Output the [X, Y] coordinate of the center of the cell containing the given text.  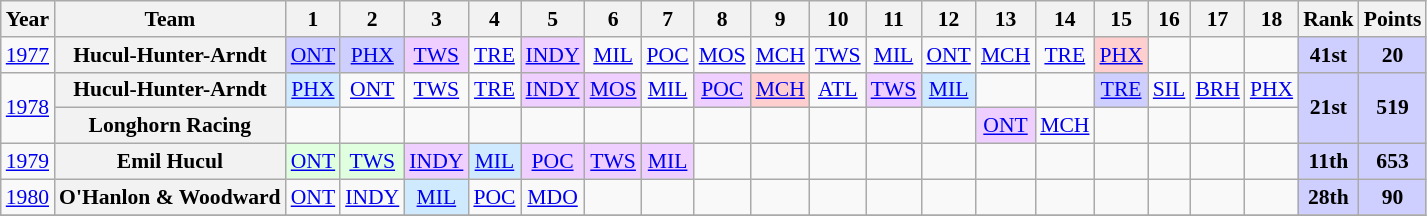
1978 [28, 108]
1 [313, 19]
8 [722, 19]
1979 [28, 162]
11 [894, 19]
Emil Hucul [170, 162]
28th [1328, 197]
12 [948, 19]
Points [1393, 19]
Rank [1328, 19]
21st [1328, 108]
11th [1328, 162]
7 [668, 19]
41st [1328, 55]
Year [28, 19]
MDO [553, 197]
18 [1272, 19]
519 [1393, 108]
SIL [1170, 90]
1980 [28, 197]
4 [494, 19]
O'Hanlon & Woodward [170, 197]
3 [436, 19]
653 [1393, 162]
Team [170, 19]
90 [1393, 197]
10 [838, 19]
9 [780, 19]
1977 [28, 55]
14 [1064, 19]
Longhorn Racing [170, 126]
ATL [838, 90]
6 [614, 19]
5 [553, 19]
2 [372, 19]
13 [1006, 19]
15 [1120, 19]
BRH [1218, 90]
20 [1393, 55]
17 [1218, 19]
16 [1170, 19]
